Find where the given text appears and provide that cell's center as (X, Y) coordinate. 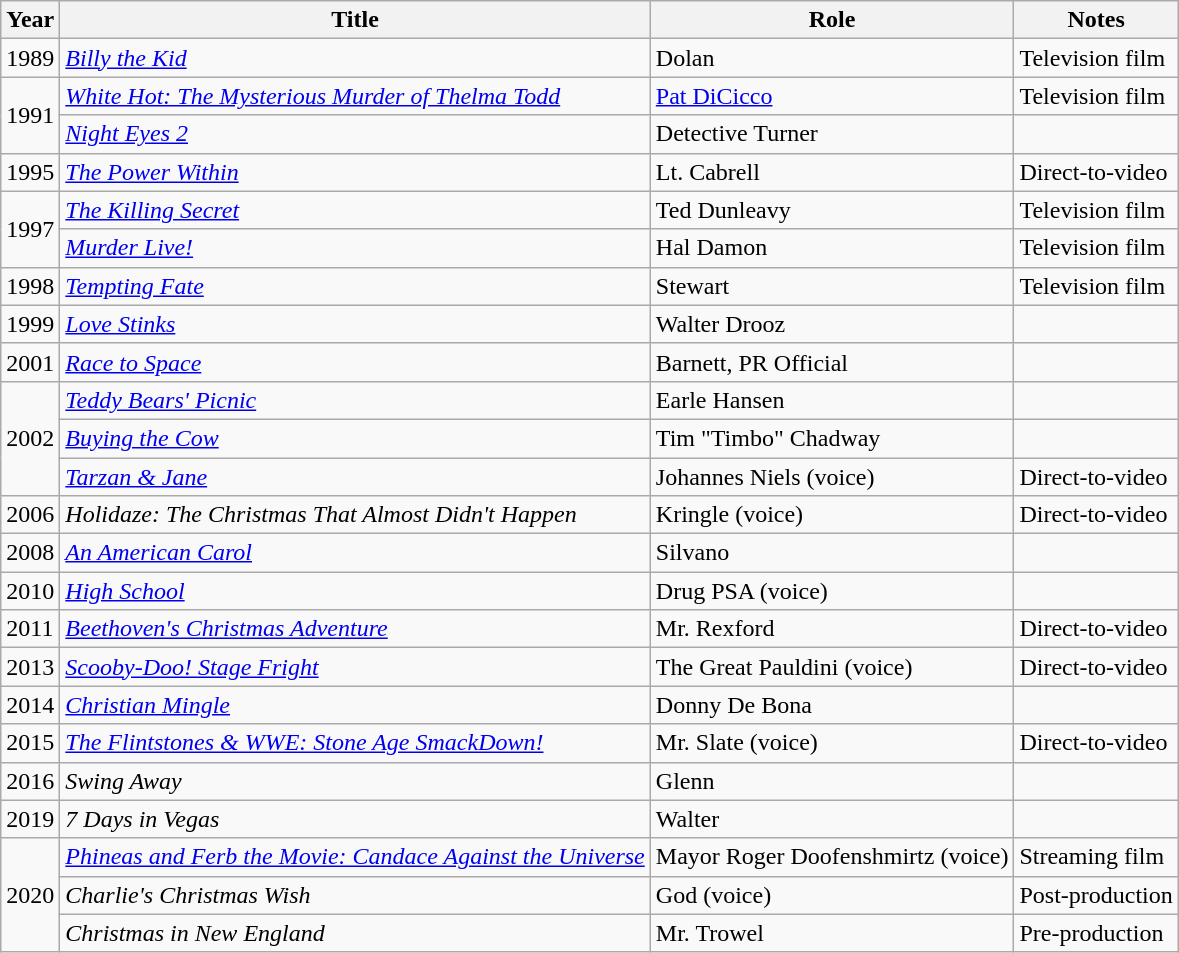
Mayor Roger Doofenshmirtz (voice) (832, 857)
Swing Away (355, 781)
Donny De Bona (832, 705)
Johannes Niels (voice) (832, 477)
The Killing Secret (355, 210)
Mr. Rexford (832, 629)
Glenn (832, 781)
Billy the Kid (355, 58)
Beethoven's Christmas Adventure (355, 629)
Hal Damon (832, 248)
1998 (30, 286)
Walter Drooz (832, 324)
The Power Within (355, 172)
1989 (30, 58)
Tim "Timbo" Chadway (832, 438)
Dolan (832, 58)
1991 (30, 115)
God (voice) (832, 895)
Holidaze: The Christmas That Almost Didn't Happen (355, 515)
Role (832, 20)
2014 (30, 705)
Christian Mingle (355, 705)
Streaming film (1096, 857)
2010 (30, 591)
Teddy Bears' Picnic (355, 400)
Title (355, 20)
Silvano (832, 553)
An American Carol (355, 553)
Tarzan & Jane (355, 477)
2013 (30, 667)
The Flintstones & WWE: Stone Age SmackDown! (355, 743)
Night Eyes 2 (355, 134)
2008 (30, 553)
White Hot: The Mysterious Murder of Thelma Todd (355, 96)
Phineas and Ferb the Movie: Candace Against the Universe (355, 857)
High School (355, 591)
Murder Live! (355, 248)
Drug PSA (voice) (832, 591)
Earle Hansen (832, 400)
The Great Pauldini (voice) (832, 667)
Buying the Cow (355, 438)
2011 (30, 629)
Post-production (1096, 895)
2016 (30, 781)
2006 (30, 515)
Ted Dunleavy (832, 210)
Year (30, 20)
1999 (30, 324)
2020 (30, 895)
Notes (1096, 20)
Tempting Fate (355, 286)
Kringle (voice) (832, 515)
2015 (30, 743)
Race to Space (355, 362)
Barnett, PR Official (832, 362)
1995 (30, 172)
7 Days in Vegas (355, 819)
Detective Turner (832, 134)
Love Stinks (355, 324)
Charlie's Christmas Wish (355, 895)
2001 (30, 362)
Pat DiCicco (832, 96)
Christmas in New England (355, 933)
2019 (30, 819)
Pre-production (1096, 933)
Lt. Cabrell (832, 172)
Mr. Slate (voice) (832, 743)
Stewart (832, 286)
Walter (832, 819)
1997 (30, 229)
Mr. Trowel (832, 933)
Scooby-Doo! Stage Fright (355, 667)
2002 (30, 438)
